Search for the cell housing the specified text and yield its [x, y] center coordinate. 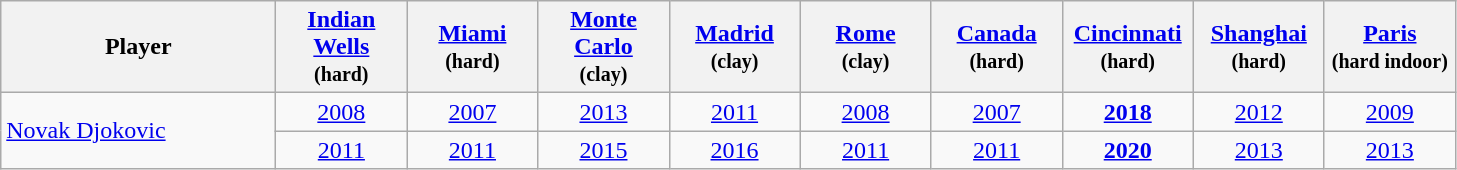
2020 [1128, 150]
Indian Wells(hard) [342, 47]
Madrid(clay) [734, 47]
Monte Carlo(clay) [604, 47]
Shanghai(hard) [1258, 47]
Rome(clay) [866, 47]
2012 [1258, 112]
2018 [1128, 112]
2016 [734, 150]
Cincinnati(hard) [1128, 47]
Miami(hard) [472, 47]
2015 [604, 150]
Canada(hard) [996, 47]
Player [138, 47]
Paris(hard indoor) [1390, 47]
Novak Djokovic [138, 131]
2009 [1390, 112]
